Detect which cell encompasses the target text, then output its [X, Y] center coordinate. 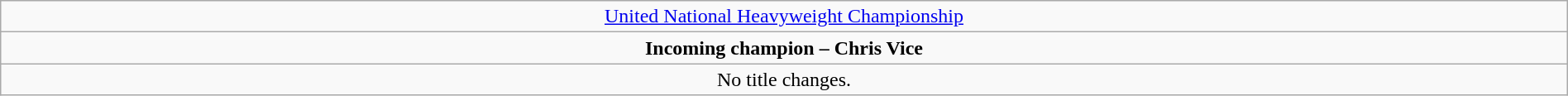
No title changes. [784, 79]
Incoming champion – Chris Vice [784, 48]
United National Heavyweight Championship [784, 17]
